Capture the cell that displays the provided text and extract its (x, y) central coordinate. 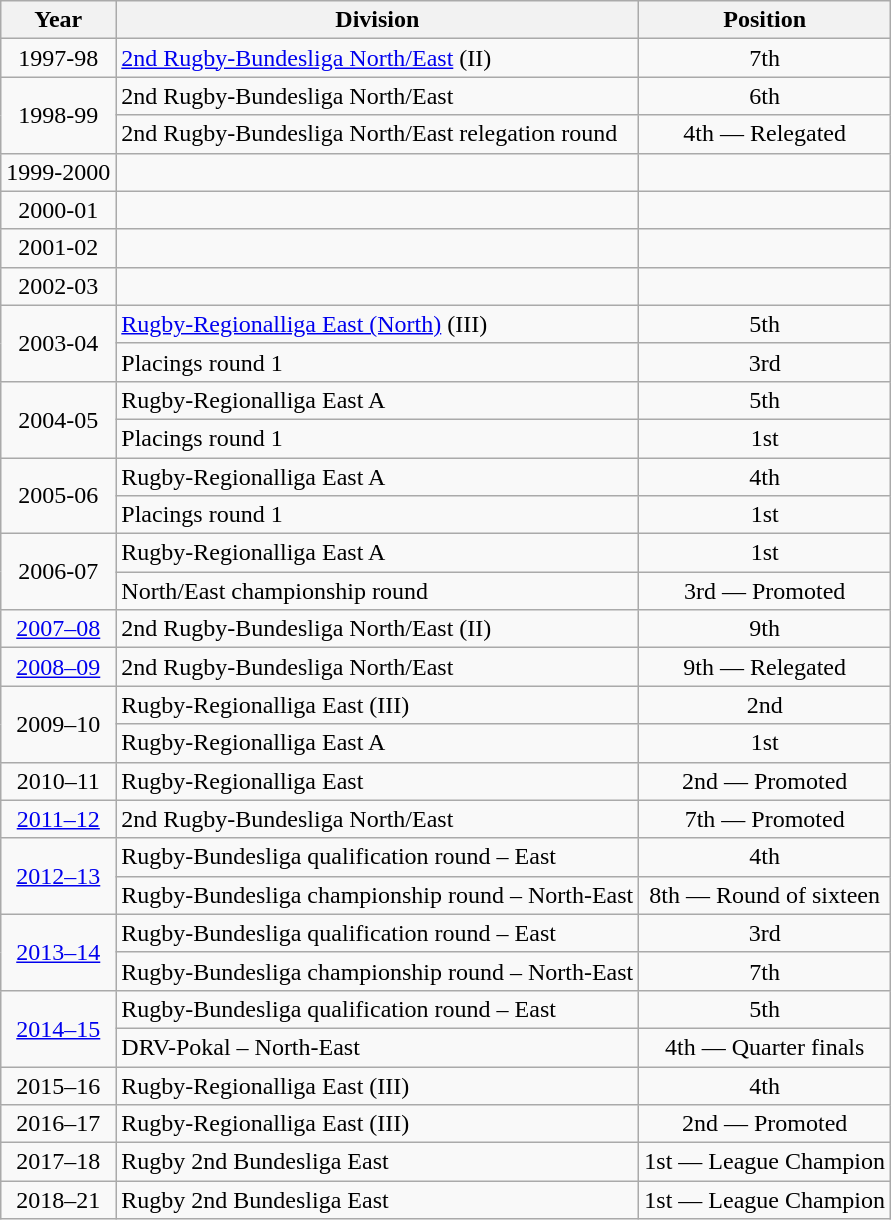
Year (58, 20)
1997-98 (58, 58)
2nd Rugby-Bundesliga North/East relegation round (378, 134)
2008–09 (58, 667)
2009–10 (58, 724)
2001-02 (58, 248)
3rd — Promoted (765, 591)
7th — Promoted (765, 819)
1999-2000 (58, 172)
2015–16 (58, 1085)
1998-99 (58, 115)
2002-03 (58, 286)
6th (765, 96)
2005-06 (58, 496)
9th — Relegated (765, 667)
Position (765, 20)
2016–17 (58, 1124)
2012–13 (58, 876)
DRV-Pokal – North-East (378, 1047)
4th — Quarter finals (765, 1047)
Rugby-Regionalliga East (378, 781)
2006-07 (58, 572)
North/East championship round (378, 591)
Rugby-Regionalliga East (North) (III) (378, 324)
2004-05 (58, 419)
2003-04 (58, 343)
2007–08 (58, 629)
2011–12 (58, 819)
8th — Round of sixteen (765, 895)
9th (765, 629)
4th — Relegated (765, 134)
2010–11 (58, 781)
2018–21 (58, 1200)
2000-01 (58, 210)
2014–15 (58, 1028)
2nd (765, 705)
Division (378, 20)
2017–18 (58, 1162)
2013–14 (58, 952)
